Return (X, Y) of the center of cell containing provided text 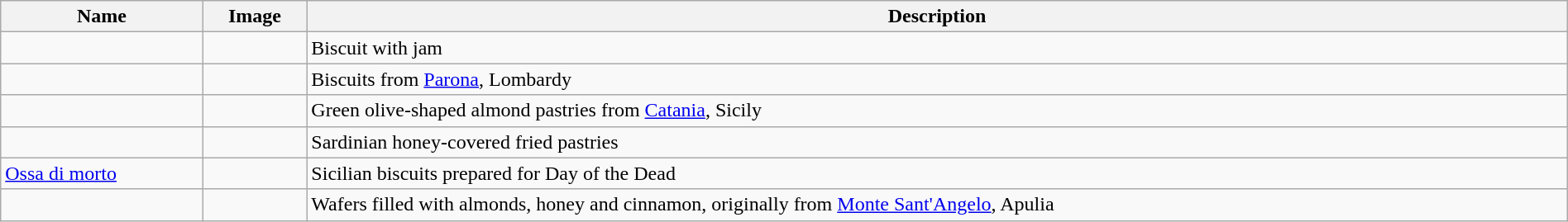
Description (937, 17)
Name (102, 17)
Sardinian honey-covered fried pastries (937, 142)
Biscuit with jam (937, 48)
Green olive-shaped almond pastries from Catania, Sicily (937, 111)
Sicilian biscuits prepared for Day of the Dead (937, 173)
Image (255, 17)
Ossa di morto (102, 173)
Wafers filled with almonds, honey and cinnamon, originally from Monte Sant'Angelo, Apulia (937, 205)
Biscuits from Parona, Lombardy (937, 79)
